Scan for the cell matching the given text and deliver its [X, Y] coordinate at center. 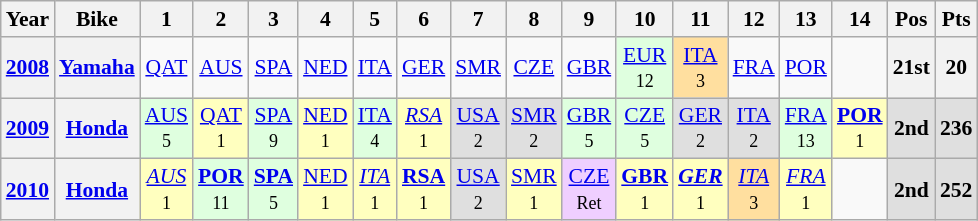
1 [166, 19]
13 [806, 19]
GBR5 [590, 128]
GBR [590, 68]
2 [221, 19]
252 [956, 190]
SMR1 [534, 190]
AUS [221, 68]
6 [424, 19]
ITA1 [375, 190]
7 [478, 19]
Year [28, 19]
5 [375, 19]
4 [325, 19]
21st [912, 68]
236 [956, 128]
EUR12 [644, 68]
QAT1 [221, 128]
AUS1 [166, 190]
3 [274, 19]
14 [860, 19]
11 [700, 19]
10 [644, 19]
POR [806, 68]
SPA5 [274, 190]
FRA1 [806, 190]
QAT [166, 68]
ITA4 [375, 128]
CZE5 [644, 128]
SPA9 [274, 128]
AUS5 [166, 128]
GER [424, 68]
12 [754, 19]
Pts [956, 19]
POR1 [860, 128]
POR11 [221, 190]
Pos [912, 19]
8 [534, 19]
GER2 [700, 128]
CZE [534, 68]
2010 [28, 190]
Yamaha [97, 68]
NED [325, 68]
ITA2 [754, 128]
FRA13 [806, 128]
20 [956, 68]
SMR [478, 68]
Bike [97, 19]
GBR1 [644, 190]
SPA [274, 68]
SMR2 [534, 128]
ITA [375, 68]
CZERet [590, 190]
2009 [28, 128]
2008 [28, 68]
9 [590, 19]
FRA [754, 68]
GER1 [700, 190]
